Provide the (x, y) coordinate of the cell's center where the given text is located.  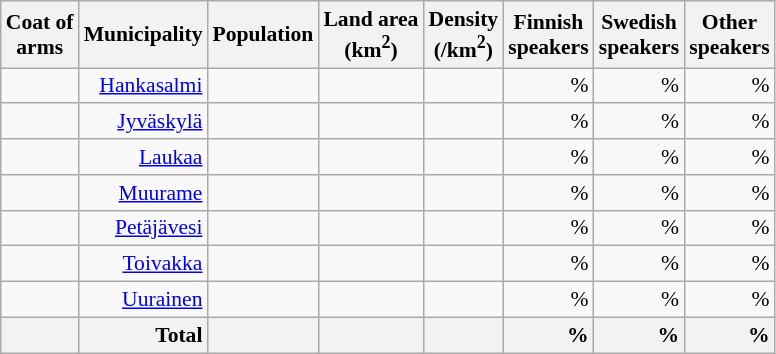
Swedishspeakers (639, 34)
Hankasalmi (144, 86)
Total (144, 335)
Population (262, 34)
Petäjävesi (144, 228)
Toivakka (144, 264)
Coat ofarms (40, 34)
Muurame (144, 193)
Otherspeakers (729, 34)
Municipality (144, 34)
Finnishspeakers (548, 34)
Uurainen (144, 300)
Jyväskylä (144, 122)
Laukaa (144, 157)
Land area(km2) (370, 34)
Density(/km2) (463, 34)
